For the text-containing cell, return its midpoint in [X, Y] coordinate format. 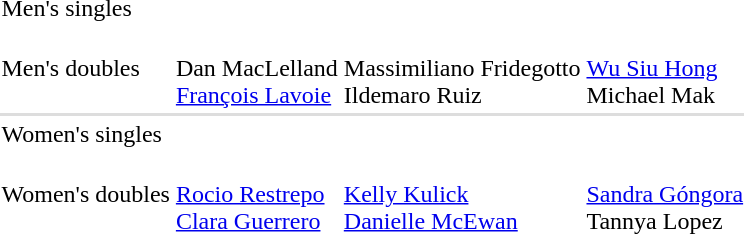
Massimiliano Fridegotto Ildemaro Ruiz [462, 68]
Men's doubles [86, 68]
Dan MacLelland François Lavoie [256, 68]
Women's singles [86, 134]
